From the cell containing the given text, extract its center point as (X, Y) coordinate. 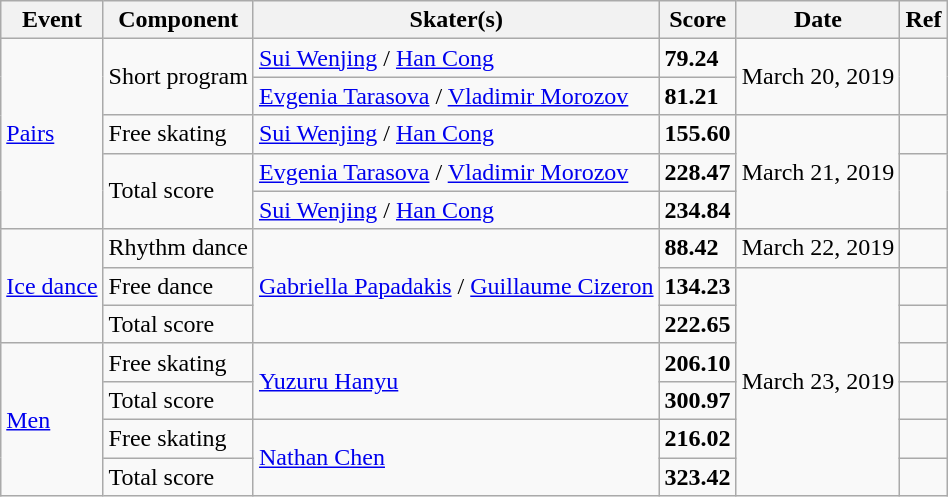
Nathan Chen (456, 457)
Skater(s) (456, 20)
228.47 (698, 172)
155.60 (698, 134)
Component (178, 20)
Pairs (52, 134)
March 22, 2019 (818, 248)
Men (52, 419)
216.02 (698, 438)
81.21 (698, 96)
79.24 (698, 58)
300.97 (698, 400)
222.65 (698, 324)
Free dance (178, 286)
234.84 (698, 210)
206.10 (698, 362)
March 21, 2019 (818, 172)
Score (698, 20)
Date (818, 20)
Gabriella Papadakis / Guillaume Cizeron (456, 286)
March 23, 2019 (818, 381)
323.42 (698, 477)
88.42 (698, 248)
Ice dance (52, 286)
Yuzuru Hanyu (456, 381)
Ref (924, 20)
Short program (178, 77)
Rhythm dance (178, 248)
Event (52, 20)
March 20, 2019 (818, 77)
134.23 (698, 286)
